From the cell containing the given text, extract its center point as (X, Y) coordinate. 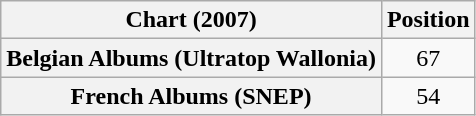
Belgian Albums (Ultratop Wallonia) (192, 58)
67 (428, 58)
Position (428, 20)
Chart (2007) (192, 20)
54 (428, 96)
French Albums (SNEP) (192, 96)
